For the text-containing cell, return its midpoint in (X, Y) coordinate format. 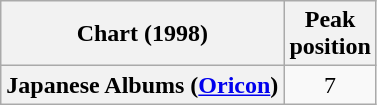
Japanese Albums (Oricon) (142, 85)
Peak position (330, 34)
Chart (1998) (142, 34)
7 (330, 85)
